For the text-containing cell, return its midpoint in [X, Y] coordinate format. 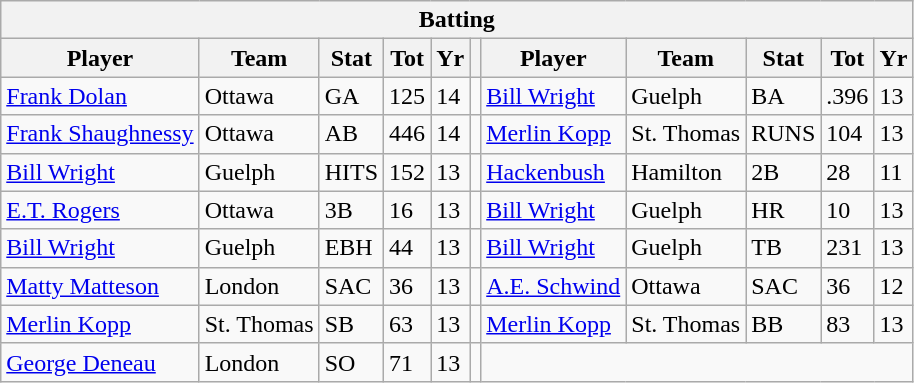
A.E. Schwind [554, 286]
SB [351, 324]
AB [351, 134]
Hamilton [686, 172]
63 [408, 324]
28 [848, 172]
E.T. Rogers [100, 210]
12 [894, 286]
Hackenbush [554, 172]
71 [408, 362]
Frank Shaughnessy [100, 134]
104 [848, 134]
16 [408, 210]
231 [848, 248]
HITS [351, 172]
BB [784, 324]
83 [848, 324]
11 [894, 172]
SO [351, 362]
Batting [457, 20]
.396 [848, 96]
152 [408, 172]
George Deneau [100, 362]
EBH [351, 248]
GA [351, 96]
HR [784, 210]
BA [784, 96]
125 [408, 96]
RUNS [784, 134]
3B [351, 210]
Frank Dolan [100, 96]
44 [408, 248]
Matty Matteson [100, 286]
2B [784, 172]
446 [408, 134]
TB [784, 248]
10 [848, 210]
